Find where the given text appears and provide that cell's center as [x, y] coordinate. 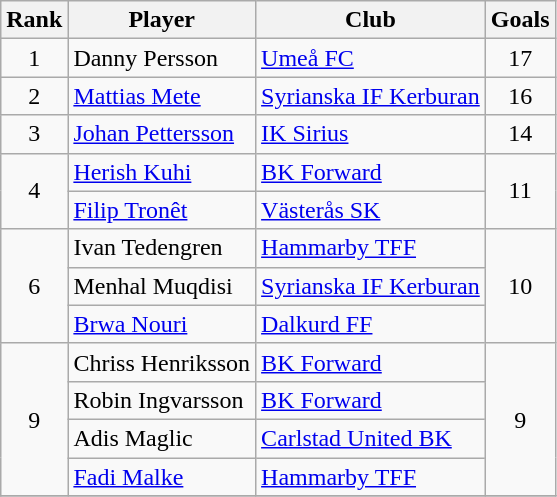
17 [520, 58]
16 [520, 96]
Ivan Tedengren [162, 248]
Rank [34, 20]
Carlstad United BK [371, 438]
IK Sirius [371, 134]
11 [520, 191]
1 [34, 58]
Adis Maglic [162, 438]
10 [520, 286]
Fadi Malke [162, 477]
Danny Persson [162, 58]
Chriss Henriksson [162, 362]
Player [162, 20]
Johan Pettersson [162, 134]
Umeå FC [371, 58]
Robin Ingvarsson [162, 400]
2 [34, 96]
14 [520, 134]
Dalkurd FF [371, 324]
6 [34, 286]
4 [34, 191]
Västerås SK [371, 210]
Filip Tronêt [162, 210]
Menhal Muqdisi [162, 286]
Mattias Mete [162, 96]
Herish Kuhi [162, 172]
Club [371, 20]
3 [34, 134]
Brwa Nouri [162, 324]
Goals [520, 20]
